From the cell containing the given text, extract its center point as (X, Y) coordinate. 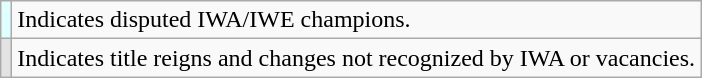
Indicates title reigns and changes not recognized by IWA or vacancies. (356, 58)
Indicates disputed IWA/IWE champions. (356, 20)
